Output the [x, y] coordinate of the center of the cell containing the given text.  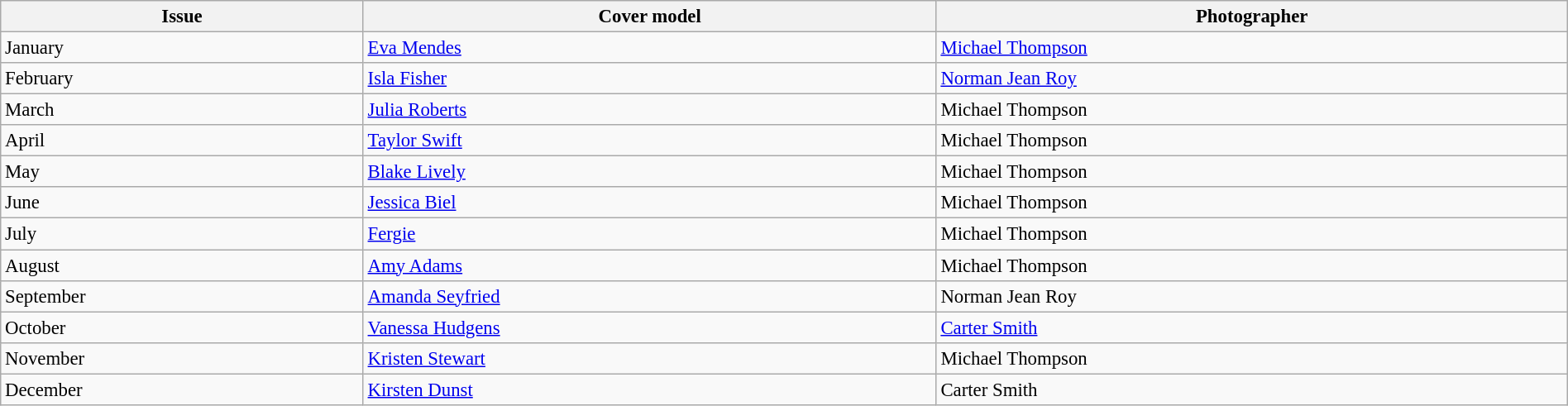
August [182, 265]
September [182, 296]
Isla Fisher [650, 79]
June [182, 203]
October [182, 327]
Kristen Stewart [650, 358]
May [182, 172]
February [182, 79]
January [182, 48]
Issue [182, 17]
Photographer [1252, 17]
Jessica Biel [650, 203]
Julia Roberts [650, 110]
Cover model [650, 17]
Eva Mendes [650, 48]
Kirsten Dunst [650, 389]
Fergie [650, 234]
July [182, 234]
March [182, 110]
Amy Adams [650, 265]
Vanessa Hudgens [650, 327]
Blake Lively [650, 172]
Taylor Swift [650, 141]
December [182, 389]
April [182, 141]
November [182, 358]
Amanda Seyfried [650, 296]
